Capture the cell that displays the provided text and extract its (x, y) central coordinate. 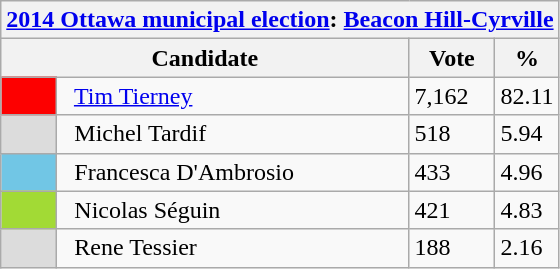
5.94 (527, 134)
Vote (452, 58)
421 (452, 210)
Michel Tardif (233, 134)
Nicolas Séguin (233, 210)
4.83 (527, 210)
% (527, 58)
4.96 (527, 172)
2.16 (527, 248)
433 (452, 172)
518 (452, 134)
7,162 (452, 96)
Candidate (205, 58)
Francesca D'Ambrosio (233, 172)
2014 Ottawa municipal election: Beacon Hill-Cyrville (280, 20)
Rene Tessier (233, 248)
188 (452, 248)
Tim Tierney (233, 96)
82.11 (527, 96)
